Return [X, Y] of the center of cell containing provided text 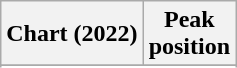
Peakposition [189, 34]
Chart (2022) [72, 34]
